Find where the given text appears and provide that cell's center as (x, y) coordinate. 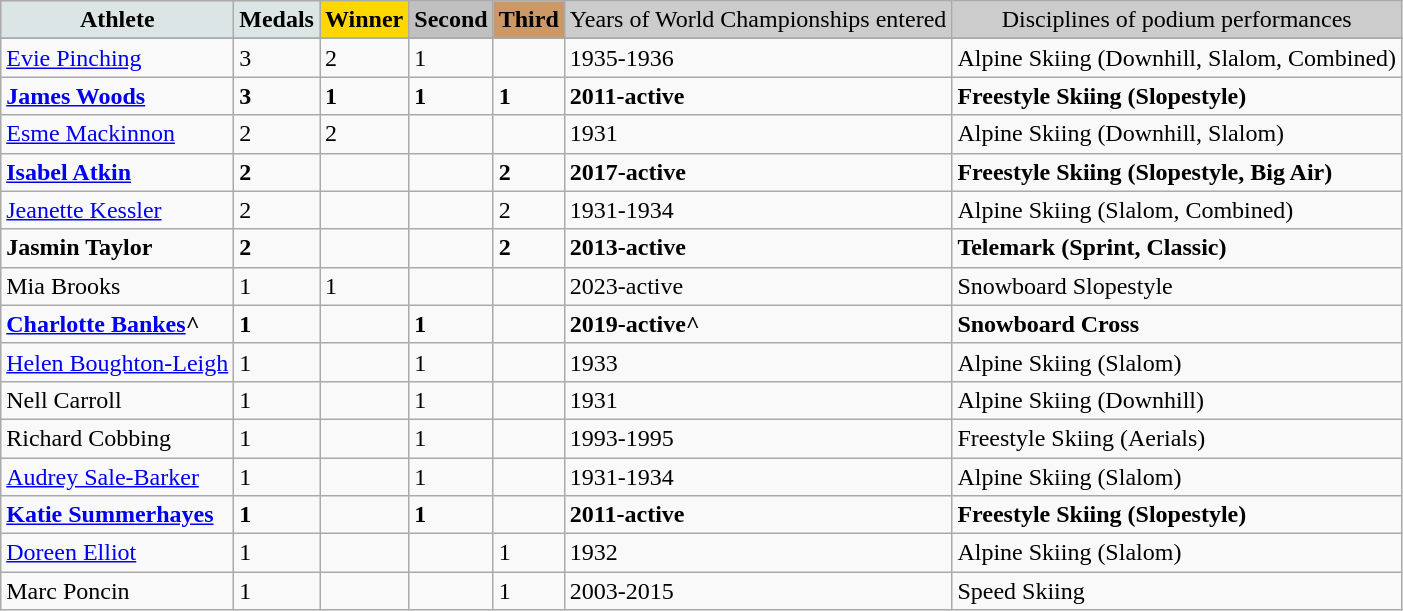
1932 (758, 553)
Helen Boughton-Leigh (118, 362)
Jasmin Taylor (118, 248)
Winner (364, 20)
2023-active (758, 286)
Isabel Atkin (118, 172)
1933 (758, 362)
Alpine Skiing (Downhill, Slalom, Combined) (1177, 58)
Medals (277, 20)
Audrey Sale-Barker (118, 477)
Snowboard Slopestyle (1177, 286)
Doreen Elliot (118, 553)
2019-active^ (758, 324)
Alpine Skiing (Downhill, Slalom) (1177, 134)
James Woods (118, 96)
Katie Summerhayes (118, 515)
Snowboard Cross (1177, 324)
Years of World Championships entered (758, 20)
Marc Poncin (118, 591)
Alpine Skiing (Slalom, Combined) (1177, 210)
Freestyle Skiing (Aerials) (1177, 438)
2003-2015 (758, 591)
1993-1995 (758, 438)
Richard Cobbing (118, 438)
Evie Pinching (118, 58)
Mia Brooks (118, 286)
1935-1936 (758, 58)
Athlete (118, 20)
Disciplines of podium performances (1177, 20)
2013-active (758, 248)
Esme Mackinnon (118, 134)
Second (451, 20)
Speed Skiing (1177, 591)
Freestyle Skiing (Slopestyle, Big Air) (1177, 172)
Jeanette Kessler (118, 210)
Nell Carroll (118, 400)
Alpine Skiing (Downhill) (1177, 400)
Third (528, 20)
2017-active (758, 172)
Charlotte Bankes^ (118, 324)
Telemark (Sprint, Classic) (1177, 248)
